Find where the given text appears and provide that cell's center as [X, Y] coordinate. 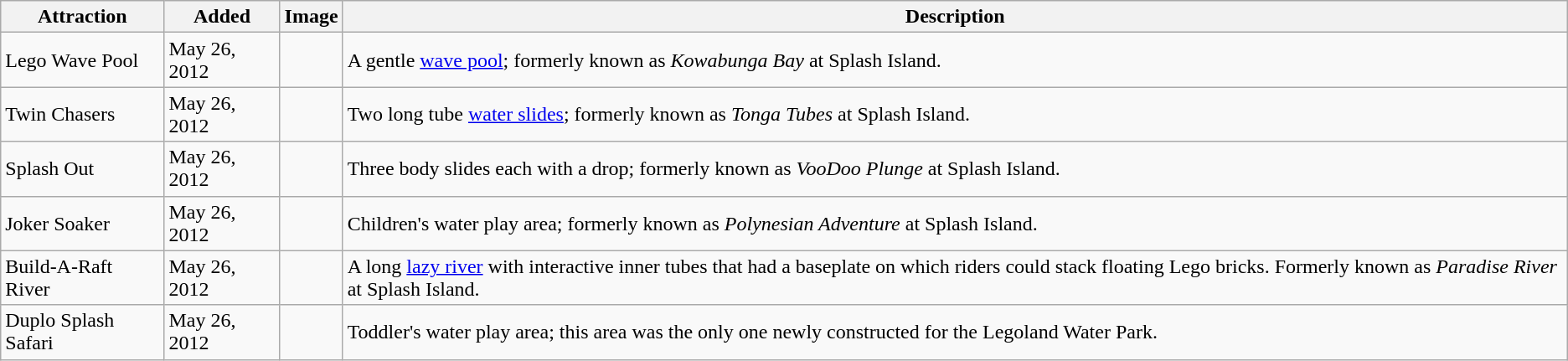
Children's water play area; formerly known as Polynesian Adventure at Splash Island. [955, 223]
Duplo Splash Safari [82, 332]
Lego Wave Pool [82, 60]
Splash Out [82, 169]
Toddler's water play area; this area was the only one newly constructed for the Legoland Water Park. [955, 332]
Joker Soaker [82, 223]
Description [955, 17]
Two long tube water slides; formerly known as Tonga Tubes at Splash Island. [955, 114]
A gentle wave pool; formerly known as Kowabunga Bay at Splash Island. [955, 60]
Three body slides each with a drop; formerly known as VooDoo Plunge at Splash Island. [955, 169]
Attraction [82, 17]
Added [222, 17]
Image [312, 17]
Twin Chasers [82, 114]
Build-A-Raft River [82, 278]
